For the text-containing cell, return its midpoint in [x, y] coordinate format. 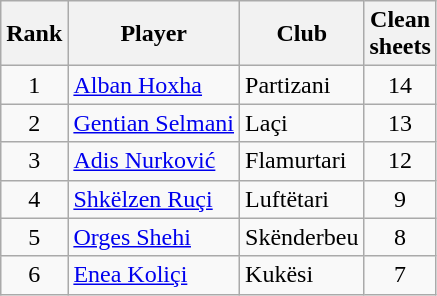
Kukësi [302, 275]
4 [34, 199]
6 [34, 275]
Skënderbeu [302, 237]
Partizani [302, 85]
1 [34, 85]
Laçi [302, 123]
2 [34, 123]
Luftëtari [302, 199]
Adis Nurković [154, 161]
Player [154, 34]
Alban Hoxha [154, 85]
12 [400, 161]
Rank [34, 34]
Club [302, 34]
9 [400, 199]
3 [34, 161]
5 [34, 237]
Flamurtari [302, 161]
14 [400, 85]
Shkëlzen Ruçi [154, 199]
8 [400, 237]
Gentian Selmani [154, 123]
Orges Shehi [154, 237]
7 [400, 275]
Cleansheets [400, 34]
Enea Koliçi [154, 275]
13 [400, 123]
